Search for the cell housing the specified text and yield its (x, y) center coordinate. 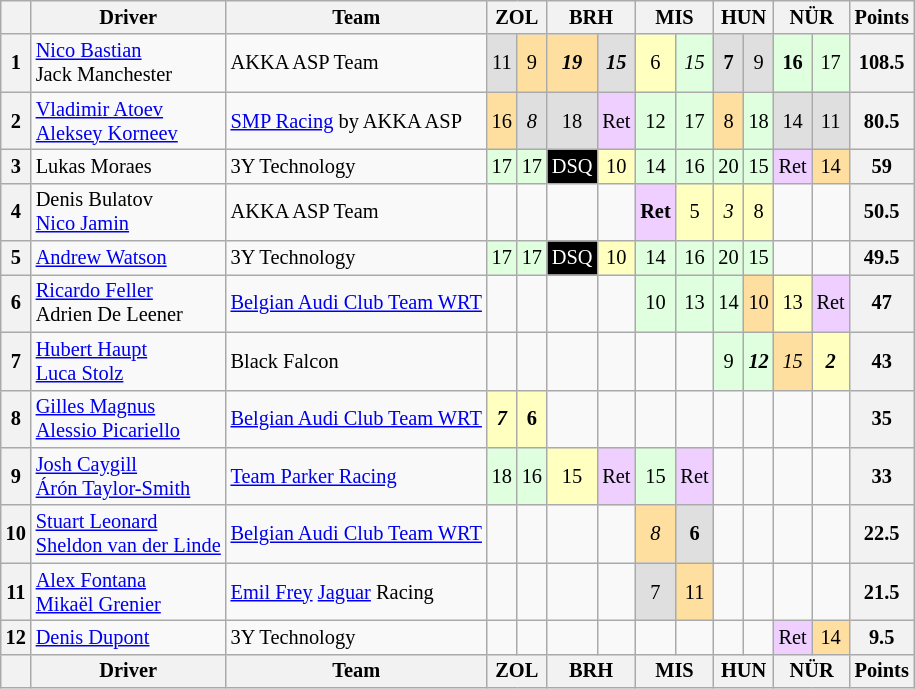
49.5 (882, 258)
108.5 (882, 63)
80.5 (882, 121)
33 (882, 476)
Stuart Leonard Sheldon van der Linde (128, 534)
Team Parker Racing (356, 476)
Denis Dupont (128, 637)
4 (16, 212)
22.5 (882, 534)
19 (572, 63)
47 (882, 303)
Josh Caygill Árón Taylor-Smith (128, 476)
Alex Fontana Mikaël Grenier (128, 592)
Emil Frey Jaguar Racing (356, 592)
50.5 (882, 212)
21.5 (882, 592)
43 (882, 361)
Ricardo Feller Adrien De Leener (128, 303)
SMP Racing by AKKA ASP (356, 121)
Denis Bulatov Nico Jamin (128, 212)
Nico Bastian Jack Manchester (128, 63)
59 (882, 166)
Vladimir Atoev Aleksey Korneev (128, 121)
Hubert Haupt Luca Stolz (128, 361)
Black Falcon (356, 361)
Andrew Watson (128, 258)
9.5 (882, 637)
35 (882, 419)
1 (16, 63)
Gilles Magnus Alessio Picariello (128, 419)
Lukas Moraes (128, 166)
